Pinpoint the cell where the given text exists, returning its (x, y) midpoint coordinate. 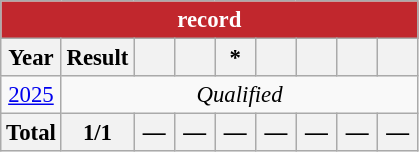
Total (31, 133)
1/1 (98, 133)
Qualified (240, 95)
Result (98, 58)
Year (31, 58)
* (236, 58)
record (210, 20)
2025 (31, 95)
